Scan for the cell matching the given text and deliver its (x, y) coordinate at center. 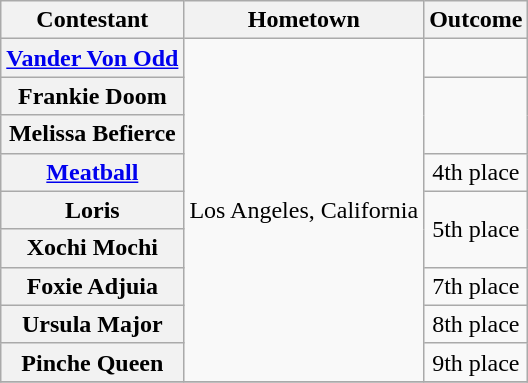
Ursula Major (92, 324)
Xochi Mochi (92, 248)
7th place (476, 286)
Frankie Doom (92, 96)
5th place (476, 229)
Hometown (304, 20)
Loris (92, 210)
Vander Von Odd (92, 58)
8th place (476, 324)
Los Angeles, California (304, 210)
Meatball (92, 172)
Melissa Befierce (92, 134)
Outcome (476, 20)
Contestant (92, 20)
9th place (476, 362)
Pinche Queen (92, 362)
4th place (476, 172)
Foxie Adjuia (92, 286)
